For the text-containing cell, return its midpoint in (X, Y) coordinate format. 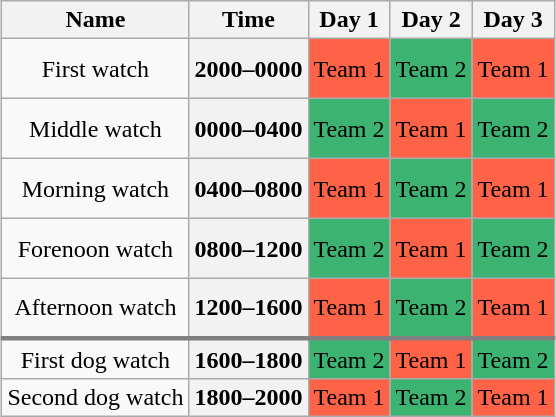
Forenoon watch (96, 249)
1200–1600 (248, 309)
Day 1 (349, 20)
Name (96, 20)
First watch (96, 69)
Second dog watch (96, 397)
Time (248, 20)
Day 3 (513, 20)
Day 2 (431, 20)
0800–1200 (248, 249)
Morning watch (96, 189)
0400–0800 (248, 189)
2000–0000 (248, 69)
0000–0400 (248, 129)
First dog watch (96, 359)
1800–2000 (248, 397)
Middle watch (96, 129)
1600–1800 (248, 359)
Afternoon watch (96, 309)
